Output the [x, y] coordinate of the center of the cell containing the given text.  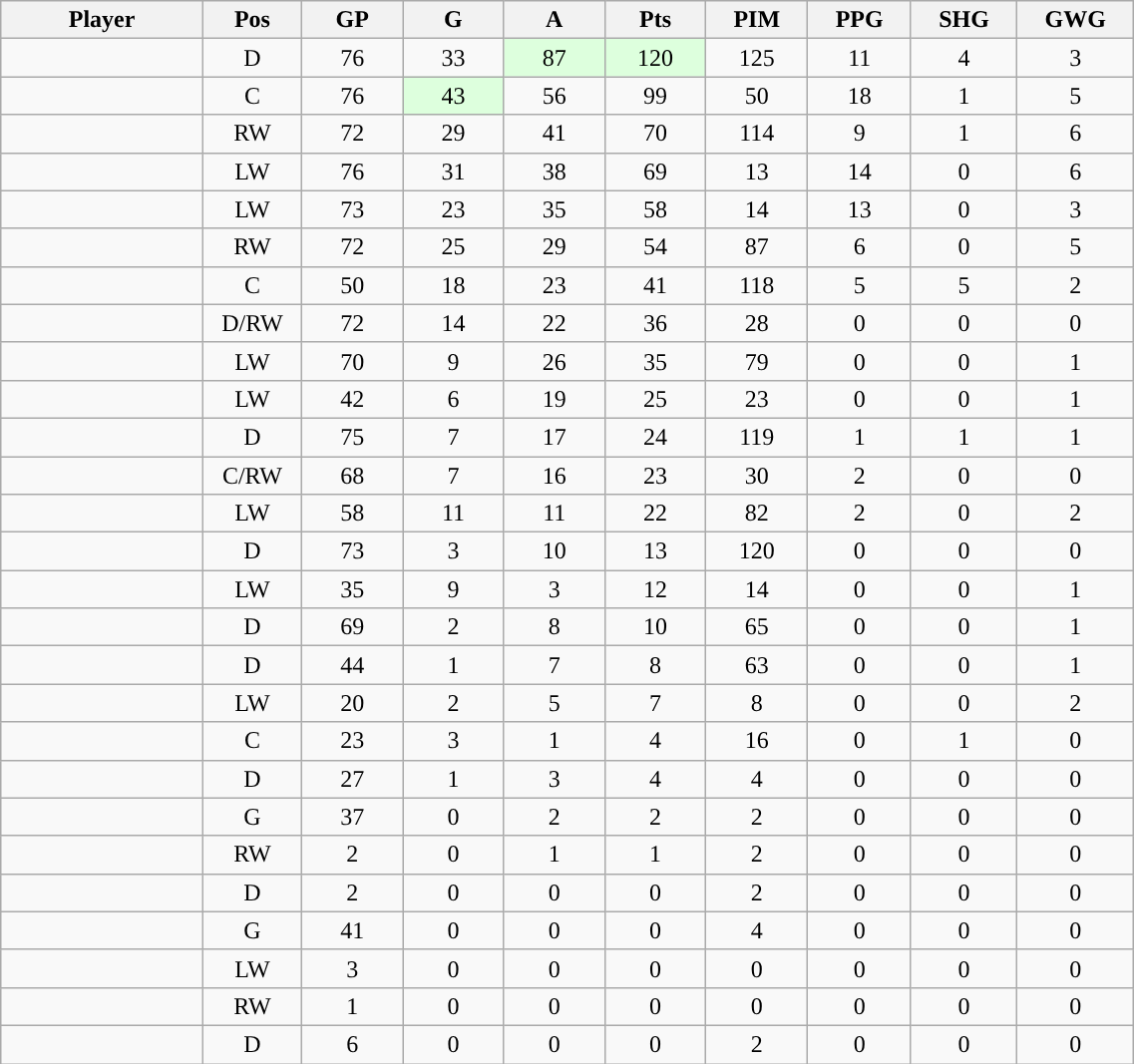
D/RW [251, 323]
PIM [757, 20]
17 [555, 437]
20 [351, 703]
65 [757, 627]
Pos [251, 20]
31 [453, 172]
30 [757, 476]
12 [654, 589]
125 [757, 58]
68 [351, 476]
54 [654, 247]
44 [351, 665]
28 [757, 323]
75 [351, 437]
37 [351, 817]
GP [351, 20]
63 [757, 665]
43 [453, 96]
Pts [654, 20]
GWG [1075, 20]
82 [757, 514]
33 [453, 58]
38 [555, 172]
119 [757, 437]
114 [757, 134]
42 [351, 399]
24 [654, 437]
SHG [963, 20]
99 [654, 96]
Player [102, 20]
C/RW [251, 476]
19 [555, 399]
56 [555, 96]
A [555, 20]
27 [351, 779]
79 [757, 361]
118 [757, 285]
36 [654, 323]
PPG [860, 20]
26 [555, 361]
